Scan for the cell matching the given text and deliver its (x, y) coordinate at center. 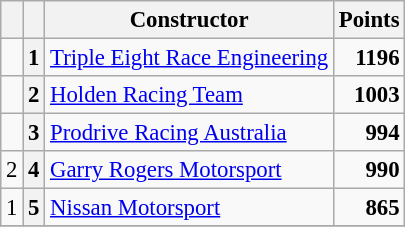
5 (34, 208)
Prodrive Racing Australia (190, 133)
Nissan Motorsport (190, 208)
865 (368, 208)
990 (368, 170)
Points (368, 20)
994 (368, 133)
Holden Racing Team (190, 95)
Garry Rogers Motorsport (190, 170)
1003 (368, 95)
Constructor (190, 20)
3 (34, 133)
4 (34, 170)
Triple Eight Race Engineering (190, 58)
1196 (368, 58)
